Find where the given text appears and provide that cell's center as [X, Y] coordinate. 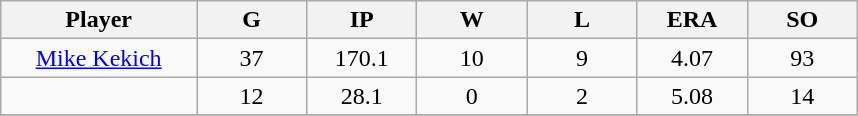
0 [472, 96]
5.08 [692, 96]
4.07 [692, 58]
Mike Kekich [99, 58]
G [252, 20]
IP [362, 20]
12 [252, 96]
14 [802, 96]
10 [472, 58]
93 [802, 58]
2 [582, 96]
Player [99, 20]
37 [252, 58]
170.1 [362, 58]
SO [802, 20]
9 [582, 58]
L [582, 20]
28.1 [362, 96]
W [472, 20]
ERA [692, 20]
